Output the [X, Y] coordinate of the center of the cell containing the given text.  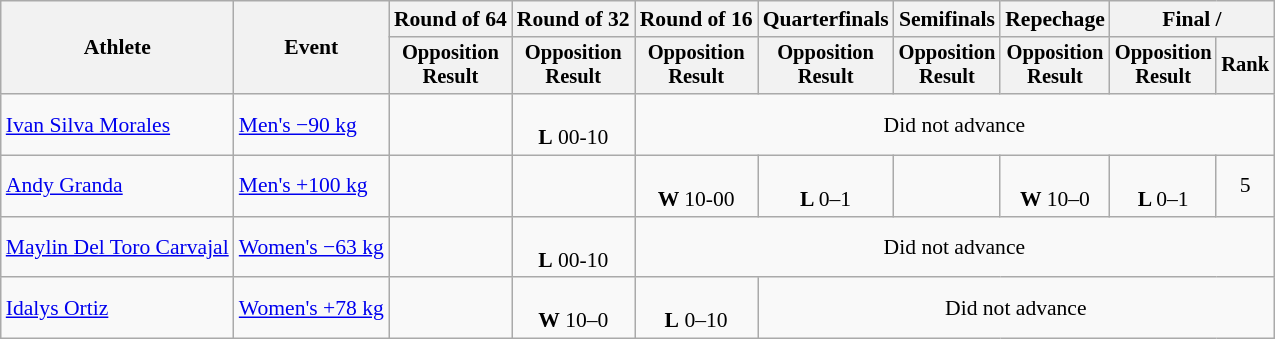
Semifinals [948, 19]
Quarterfinals [826, 19]
Athlete [118, 48]
Men's −90 kg [312, 124]
W 10-00 [696, 186]
Maylin Del Toro Carvajal [118, 248]
Ivan Silva Morales [118, 124]
L 0–10 [696, 308]
Repechage [1055, 19]
Idalys Ortiz [118, 308]
Round of 16 [696, 19]
Round of 64 [450, 19]
Andy Granda [118, 186]
Men's +100 kg [312, 186]
Final / [1192, 19]
Round of 32 [574, 19]
Women's +78 kg [312, 308]
Women's −63 kg [312, 248]
Event [312, 48]
Rank [1245, 66]
5 [1245, 186]
